For the text-containing cell, return its midpoint in [x, y] coordinate format. 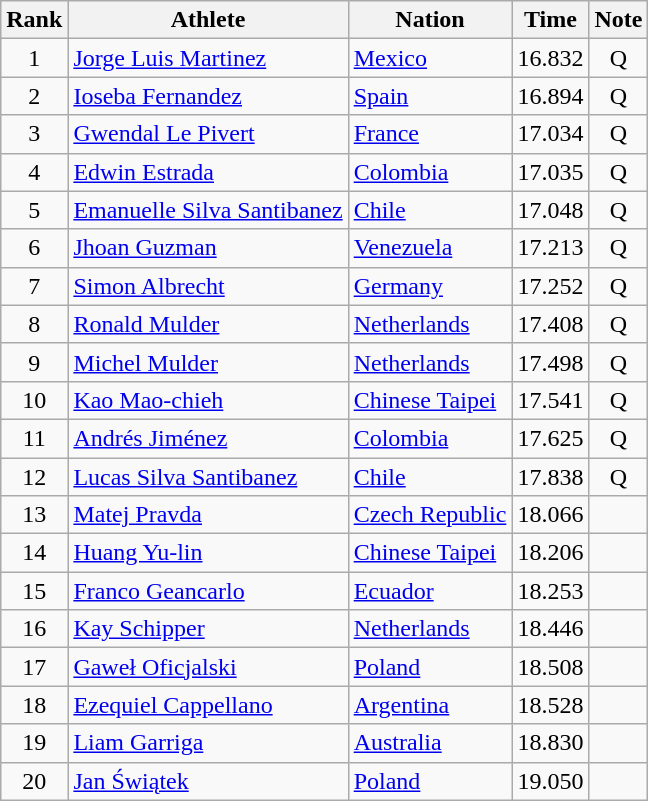
4 [34, 172]
Ioseba Fernandez [208, 96]
17.213 [550, 248]
Liam Garriga [208, 743]
Gwendal Le Pivert [208, 134]
Spain [430, 96]
Venezuela [430, 248]
16.894 [550, 96]
Argentina [430, 705]
Athlete [208, 20]
5 [34, 210]
8 [34, 324]
Rank [34, 20]
18.830 [550, 743]
19.050 [550, 781]
18.206 [550, 553]
17.498 [550, 362]
17.408 [550, 324]
18 [34, 705]
Mexico [430, 58]
17.034 [550, 134]
19 [34, 743]
14 [34, 553]
17.838 [550, 477]
Edwin Estrada [208, 172]
Germany [430, 286]
6 [34, 248]
15 [34, 591]
11 [34, 438]
1 [34, 58]
Time [550, 20]
Jorge Luis Martinez [208, 58]
Huang Yu-lin [208, 553]
Australia [430, 743]
Simon Albrecht [208, 286]
France [430, 134]
Jhoan Guzman [208, 248]
13 [34, 515]
20 [34, 781]
Matej Pravda [208, 515]
Ronald Mulder [208, 324]
Kay Schipper [208, 629]
18.253 [550, 591]
Emanuelle Silva Santibanez [208, 210]
17.252 [550, 286]
10 [34, 400]
17.541 [550, 400]
Ecuador [430, 591]
18.066 [550, 515]
Note [618, 20]
16 [34, 629]
17.625 [550, 438]
18.528 [550, 705]
Czech Republic [430, 515]
Gaweł Oficjalski [208, 667]
Michel Mulder [208, 362]
3 [34, 134]
Lucas Silva Santibanez [208, 477]
16.832 [550, 58]
Ezequiel Cappellano [208, 705]
17.035 [550, 172]
Kao Mao-chieh [208, 400]
9 [34, 362]
18.446 [550, 629]
2 [34, 96]
Andrés Jiménez [208, 438]
17.048 [550, 210]
17 [34, 667]
Jan Świątek [208, 781]
18.508 [550, 667]
12 [34, 477]
Franco Geancarlo [208, 591]
Nation [430, 20]
7 [34, 286]
